Find where the given text appears and provide that cell's center as (X, Y) coordinate. 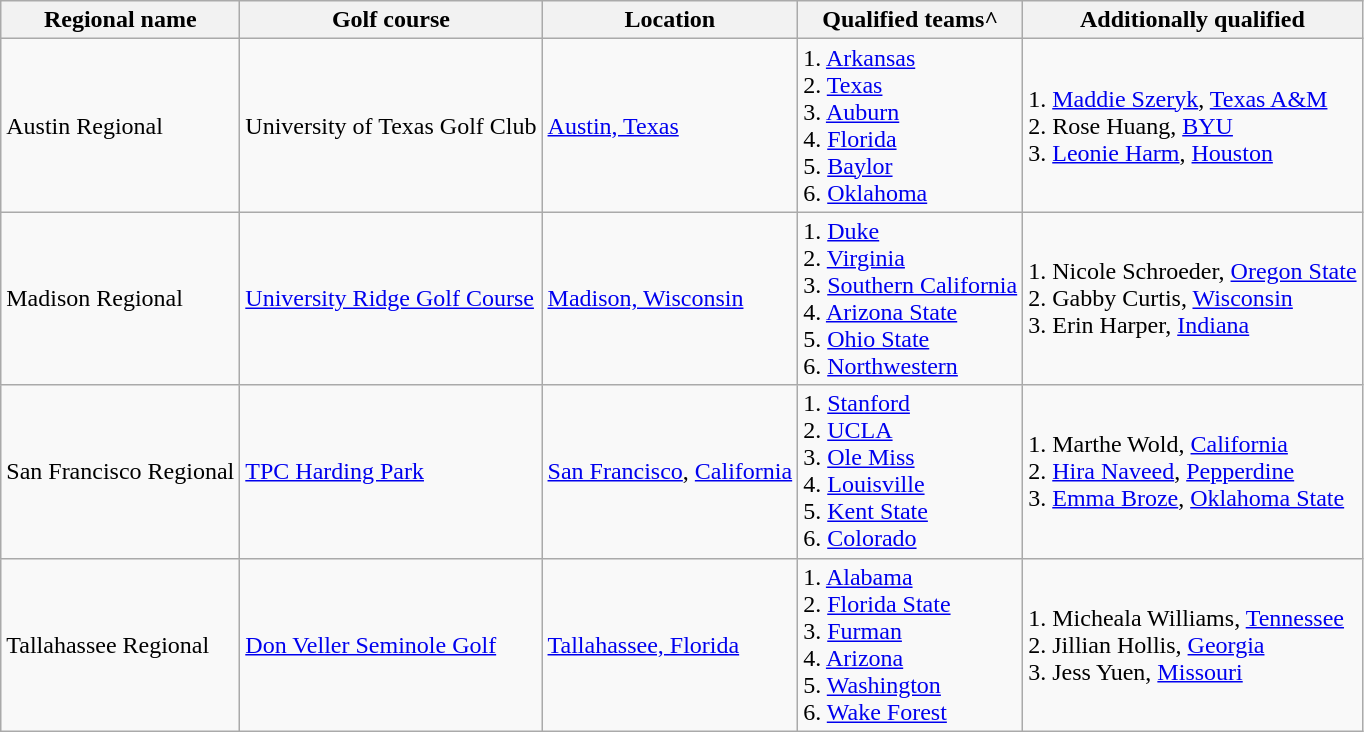
Location (670, 20)
1. Nicole Schroeder, Oregon State2. Gabby Curtis, Wisconsin3. Erin Harper, Indiana (1192, 298)
Tallahassee Regional (120, 644)
Additionally qualified (1192, 20)
Madison, Wisconsin (670, 298)
University Ridge Golf Course (391, 298)
Tallahassee, Florida (670, 644)
1. Marthe Wold, California2. Hira Naveed, Pepperdine3. Emma Broze, Oklahoma State (1192, 472)
Austin Regional (120, 126)
Madison Regional (120, 298)
TPC Harding Park (391, 472)
Austin, Texas (670, 126)
1. Arkansas2. Texas3. Auburn4. Florida5. Baylor6. Oklahoma (910, 126)
1. Stanford2. UCLA3. Ole Miss4. Louisville5. Kent State6. Colorado (910, 472)
San Francisco Regional (120, 472)
1. Maddie Szeryk, Texas A&M2. Rose Huang, BYU3. Leonie Harm, Houston (1192, 126)
1. Alabama2. Florida State3. Furman4. Arizona5. Washington6. Wake Forest (910, 644)
1. Duke2. Virginia3. Southern California4. Arizona State5. Ohio State6. Northwestern (910, 298)
Qualified teams^ (910, 20)
Golf course (391, 20)
Don Veller Seminole Golf (391, 644)
University of Texas Golf Club (391, 126)
Regional name (120, 20)
San Francisco, California (670, 472)
1. Micheala Williams, Tennessee2. Jillian Hollis, Georgia3. Jess Yuen, Missouri (1192, 644)
